Return [X, Y] of the center of cell containing provided text 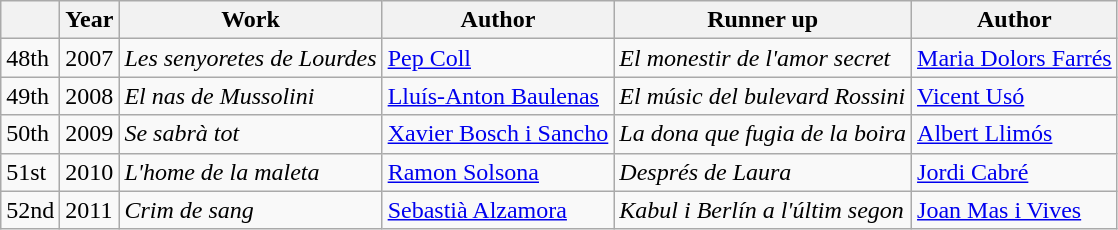
2007 [90, 58]
48th [30, 58]
Kabul i Berlín a l'últim segon [763, 210]
2011 [90, 210]
Joan Mas i Vives [1015, 210]
Crim de sang [250, 210]
Xavier Bosch i Sancho [498, 134]
El músic del bulevard Rossini [763, 96]
51st [30, 172]
Sebastià Alzamora [498, 210]
Maria Dolors Farrés [1015, 58]
Pep Coll [498, 58]
2009 [90, 134]
Work [250, 20]
Runner up [763, 20]
49th [30, 96]
La dona que fugia de la boira [763, 134]
Vicent Usó [1015, 96]
El nas de Mussolini [250, 96]
Després de Laura [763, 172]
Ramon Solsona [498, 172]
L'home de la maleta [250, 172]
Se sabrà tot [250, 134]
50th [30, 134]
El monestir de l'amor secret [763, 58]
Albert Llimós [1015, 134]
Jordi Cabré [1015, 172]
2008 [90, 96]
Year [90, 20]
2010 [90, 172]
Lluís-Anton Baulenas [498, 96]
52nd [30, 210]
Les senyoretes de Lourdes [250, 58]
